Pinpoint the cell where the given text exists, returning its [x, y] midpoint coordinate. 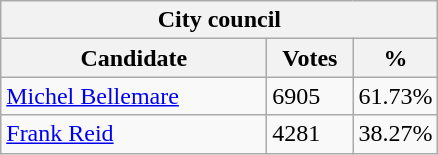
Candidate [134, 58]
City council [220, 20]
4281 [310, 134]
Michel Bellemare [134, 96]
Votes [310, 58]
% [396, 58]
61.73% [396, 96]
6905 [310, 96]
Frank Reid [134, 134]
38.27% [396, 134]
